From the cell containing the given text, extract its center point as (x, y) coordinate. 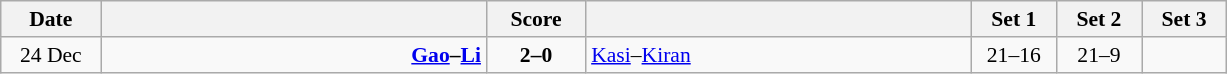
Set 2 (1098, 19)
Set 3 (1184, 19)
Score (536, 19)
Date (51, 19)
Set 1 (1014, 19)
2–0 (536, 55)
Gao–Li (294, 55)
21–9 (1098, 55)
21–16 (1014, 55)
24 Dec (51, 55)
Kasi–Kiran (778, 55)
